For the text-containing cell, return its midpoint in (X, Y) coordinate format. 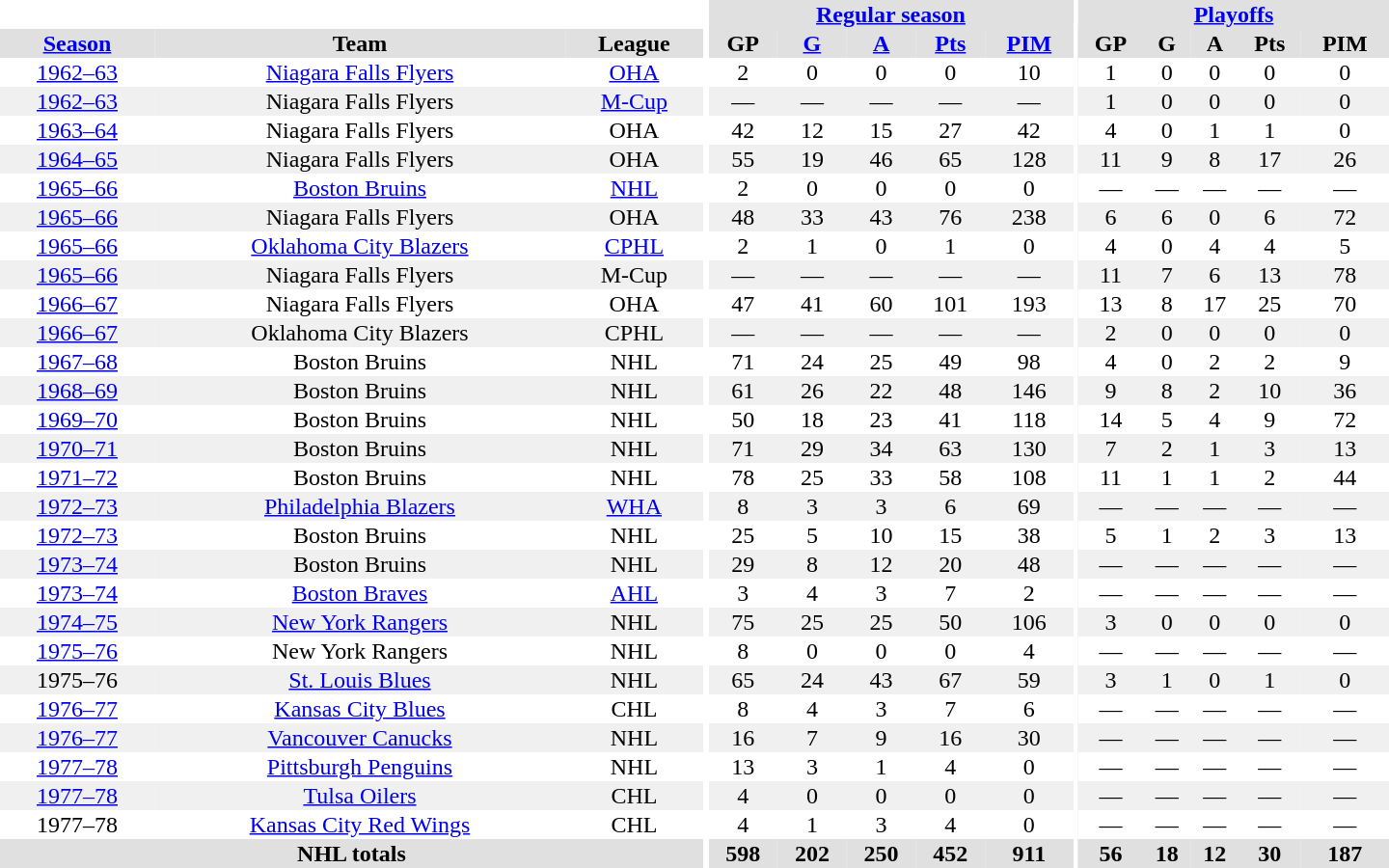
38 (1028, 535)
Vancouver Canucks (360, 738)
1971–72 (77, 477)
Philadelphia Blazers (360, 506)
Kansas City Red Wings (360, 825)
47 (743, 304)
Kansas City Blues (360, 709)
1970–71 (77, 448)
Pittsburgh Penguins (360, 767)
59 (1028, 680)
60 (882, 304)
36 (1345, 391)
1963–64 (77, 130)
1967–68 (77, 362)
238 (1028, 217)
Team (360, 43)
911 (1028, 854)
WHA (635, 506)
14 (1111, 420)
1968–69 (77, 391)
22 (882, 391)
128 (1028, 159)
106 (1028, 622)
20 (950, 564)
146 (1028, 391)
St. Louis Blues (360, 680)
202 (812, 854)
Regular season (890, 14)
1969–70 (77, 420)
250 (882, 854)
AHL (635, 593)
76 (950, 217)
NHL totals (351, 854)
452 (950, 854)
Tulsa Oilers (360, 796)
70 (1345, 304)
Playoffs (1234, 14)
56 (1111, 854)
46 (882, 159)
27 (950, 130)
44 (1345, 477)
61 (743, 391)
67 (950, 680)
49 (950, 362)
108 (1028, 477)
34 (882, 448)
Boston Braves (360, 593)
58 (950, 477)
118 (1028, 420)
1964–65 (77, 159)
23 (882, 420)
Season (77, 43)
101 (950, 304)
1974–75 (77, 622)
League (635, 43)
19 (812, 159)
598 (743, 854)
98 (1028, 362)
75 (743, 622)
55 (743, 159)
63 (950, 448)
69 (1028, 506)
187 (1345, 854)
130 (1028, 448)
193 (1028, 304)
